Provide the (X, Y) coordinate of the cell's center where the given text is located.  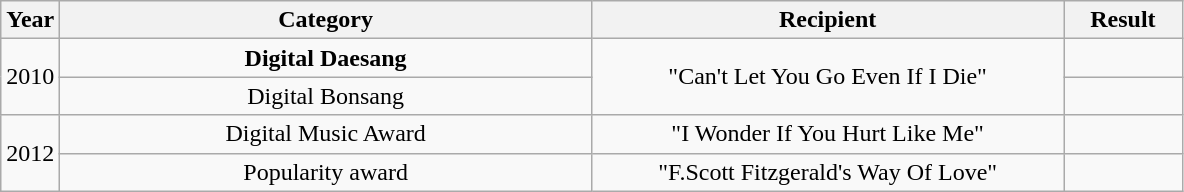
Result (1123, 20)
"I Wonder If You Hurt Like Me" (827, 134)
"F.Scott Fitzgerald's Way Of Love" (827, 172)
Year (30, 20)
Digital Daesang (326, 58)
Popularity award (326, 172)
2012 (30, 153)
Digital Music Award (326, 134)
Recipient (827, 20)
Digital Bonsang (326, 96)
2010 (30, 77)
"Can't Let You Go Even If I Die" (827, 77)
Category (326, 20)
